Return the [x, y] coordinate for the center point of the cell that contains the specified text.  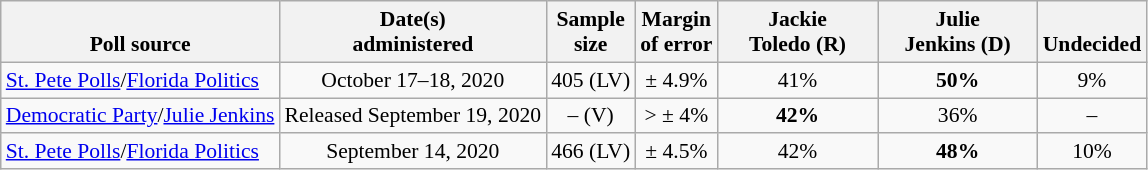
– [1092, 116]
Samplesize [590, 32]
48% [958, 152]
Democratic Party/Julie Jenkins [140, 116]
October 17–18, 2020 [412, 80]
36% [958, 116]
JulieJenkins (D) [958, 32]
50% [958, 80]
41% [797, 80]
466 (LV) [590, 152]
Marginof error [676, 32]
9% [1092, 80]
Date(s)administered [412, 32]
Undecided [1092, 32]
10% [1092, 152]
September 14, 2020 [412, 152]
405 (LV) [590, 80]
Released September 19, 2020 [412, 116]
± 4.5% [676, 152]
JackieToledo (R) [797, 32]
Poll source [140, 32]
> ± 4% [676, 116]
– (V) [590, 116]
± 4.9% [676, 80]
